Provide the (X, Y) coordinate of the cell's center where the given text is located.  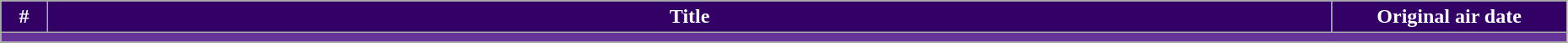
# (24, 17)
Title (689, 17)
Original air date (1449, 17)
